Capture the cell that displays the provided text and extract its (X, Y) central coordinate. 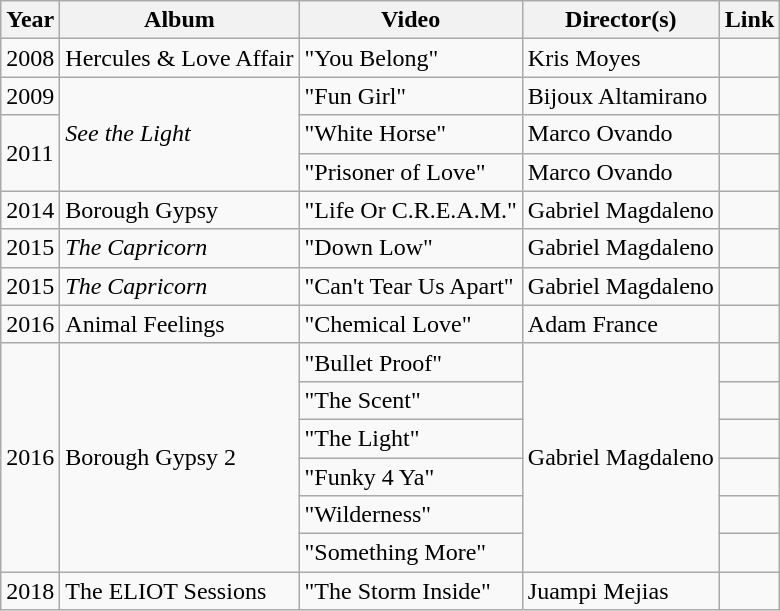
2014 (30, 210)
Year (30, 20)
"The Light" (410, 438)
2009 (30, 96)
"Something More" (410, 553)
Bijoux Altamirano (620, 96)
Hercules & Love Affair (180, 58)
Album (180, 20)
"Chemical Love" (410, 324)
"Can't Tear Us Apart" (410, 286)
Video (410, 20)
"Down Low" (410, 248)
"Wilderness" (410, 515)
"Life Or C.R.E.A.M." (410, 210)
Link (749, 20)
"Bullet Proof" (410, 362)
Juampi Mejias (620, 591)
Animal Feelings (180, 324)
2008 (30, 58)
Kris Moyes (620, 58)
"You Belong" (410, 58)
Borough Gypsy (180, 210)
2011 (30, 153)
"The Scent" (410, 400)
"Prisoner of Love" (410, 172)
"White Horse" (410, 134)
"Funky 4 Ya" (410, 477)
Borough Gypsy 2 (180, 457)
See the Light (180, 134)
"Fun Girl" (410, 96)
"The Storm Inside" (410, 591)
Director(s) (620, 20)
The ELIOT Sessions (180, 591)
Adam France (620, 324)
2018 (30, 591)
